Scan for the cell matching the given text and deliver its (x, y) coordinate at center. 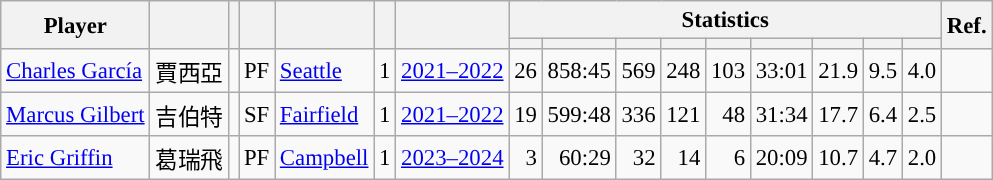
2.5 (922, 115)
Marcus Gilbert (76, 115)
Campbell (324, 158)
19 (526, 115)
6.4 (882, 115)
858:45 (579, 71)
4.7 (882, 158)
SF (257, 115)
6 (728, 158)
121 (684, 115)
吉伯特 (189, 115)
599:48 (579, 115)
569 (638, 71)
32 (638, 158)
2.0 (922, 158)
2023–2024 (452, 158)
60:29 (579, 158)
9.5 (882, 71)
10.7 (838, 158)
賈西亞 (189, 71)
葛瑞飛 (189, 158)
26 (526, 71)
336 (638, 115)
248 (684, 71)
31:34 (782, 115)
Statistics (726, 20)
17.7 (838, 115)
48 (728, 115)
33:01 (782, 71)
4.0 (922, 71)
20:09 (782, 158)
Charles García (76, 71)
103 (728, 71)
Fairfield (324, 115)
3 (526, 158)
Player (76, 25)
Ref. (967, 25)
Eric Griffin (76, 158)
21.9 (838, 71)
Seattle (324, 71)
14 (684, 158)
